Provide the [x, y] coordinate of the cell's center where the given text is located.  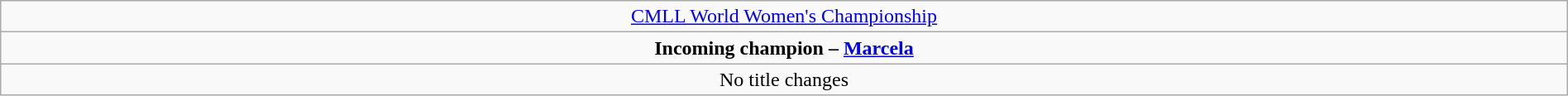
No title changes [784, 79]
CMLL World Women's Championship [784, 17]
Incoming champion – Marcela [784, 48]
